Return (x, y) of the center of cell containing provided text 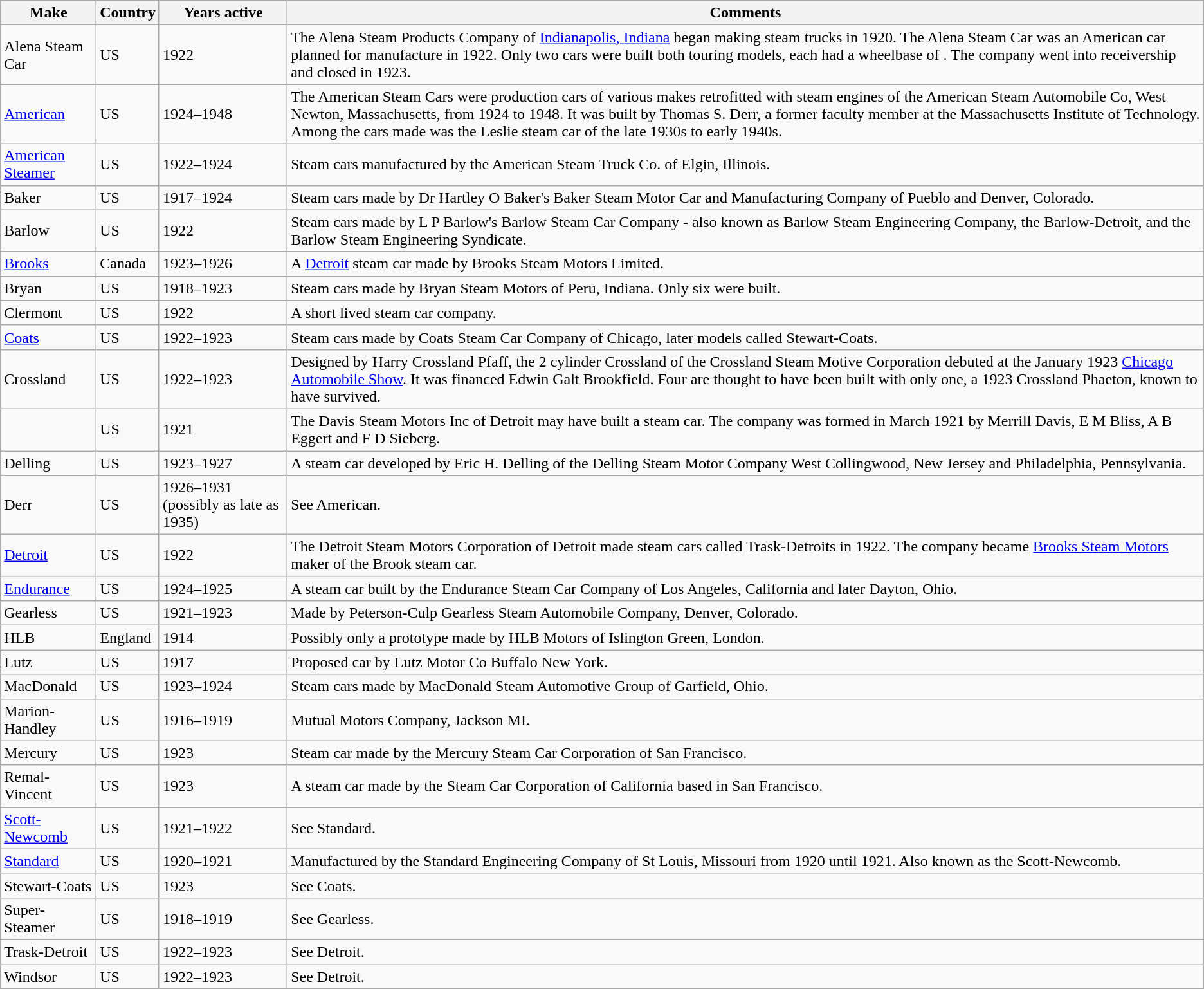
Barlow (49, 230)
Brooks (49, 264)
1924–1925 (223, 589)
1921 (223, 430)
Derr (49, 505)
A steam car developed by Eric H. Delling of the Delling Steam Motor Company West Collingwood, New Jersey and Philadelphia, Pennsylvania. (746, 463)
Coats (49, 337)
Manufactured by the Standard Engineering Company of St Louis, Missouri from 1920 until 1921. Also known as the Scott-Newcomb. (746, 861)
Baker (49, 198)
1917 (223, 662)
Endurance (49, 589)
Stewart-Coats (49, 885)
Mutual Motors Company, Jackson MI. (746, 719)
Proposed car by Lutz Motor Co Buffalo New York. (746, 662)
See Coats. (746, 885)
A short lived steam car company. (746, 313)
See Gearless. (746, 919)
Super-Steamer (49, 919)
MacDonald (49, 687)
1921–1923 (223, 613)
Remal-Vincent (49, 786)
Standard (49, 861)
Make (49, 13)
1921–1922 (223, 827)
Comments (746, 13)
Years active (223, 13)
Scott-Newcomb (49, 827)
Detroit (49, 556)
1920–1921 (223, 861)
1923–1927 (223, 463)
1914 (223, 638)
1916–1919 (223, 719)
1918–1919 (223, 919)
Steam cars manufactured by the American Steam Truck Co. of Elgin, Illinois. (746, 165)
1924–1948 (223, 114)
Delling (49, 463)
American (49, 114)
A steam car made by the Steam Car Corporation of California based in San Francisco. (746, 786)
1918–1923 (223, 288)
1923–1926 (223, 264)
See American. (746, 505)
Canada (128, 264)
American Steamer (49, 165)
Steam cars made by Bryan Steam Motors of Peru, Indiana. Only six were built. (746, 288)
Windsor (49, 976)
Steam cars made by Coats Steam Car Company of Chicago, later models called Stewart-Coats. (746, 337)
Lutz (49, 662)
Alena Steam Car (49, 55)
1926–1931 (possibly as late as 1935) (223, 505)
A steam car built by the Endurance Steam Car Company of Los Angeles, California and later Dayton, Ohio. (746, 589)
Steam car made by the Mercury Steam Car Corporation of San Francisco. (746, 753)
Country (128, 13)
HLB (49, 638)
Trask-Detroit (49, 952)
Steam cars made by MacDonald Steam Automotive Group of Garfield, Ohio. (746, 687)
Steam cars made by Dr Hartley O Baker's Baker Steam Motor Car and Manufacturing Company of Pueblo and Denver, Colorado. (746, 198)
Possibly only a prototype made by HLB Motors of Islington Green, London. (746, 638)
Bryan (49, 288)
Gearless (49, 613)
Made by Peterson-Culp Gearless Steam Automobile Company, Denver, Colorado. (746, 613)
Mercury (49, 753)
Clermont (49, 313)
A Detroit steam car made by Brooks Steam Motors Limited. (746, 264)
England (128, 638)
1917–1924 (223, 198)
Marion-Handley (49, 719)
Crossland (49, 379)
1923–1924 (223, 687)
See Standard. (746, 827)
1922–1924 (223, 165)
